Return [X, Y] of the center of cell containing provided text 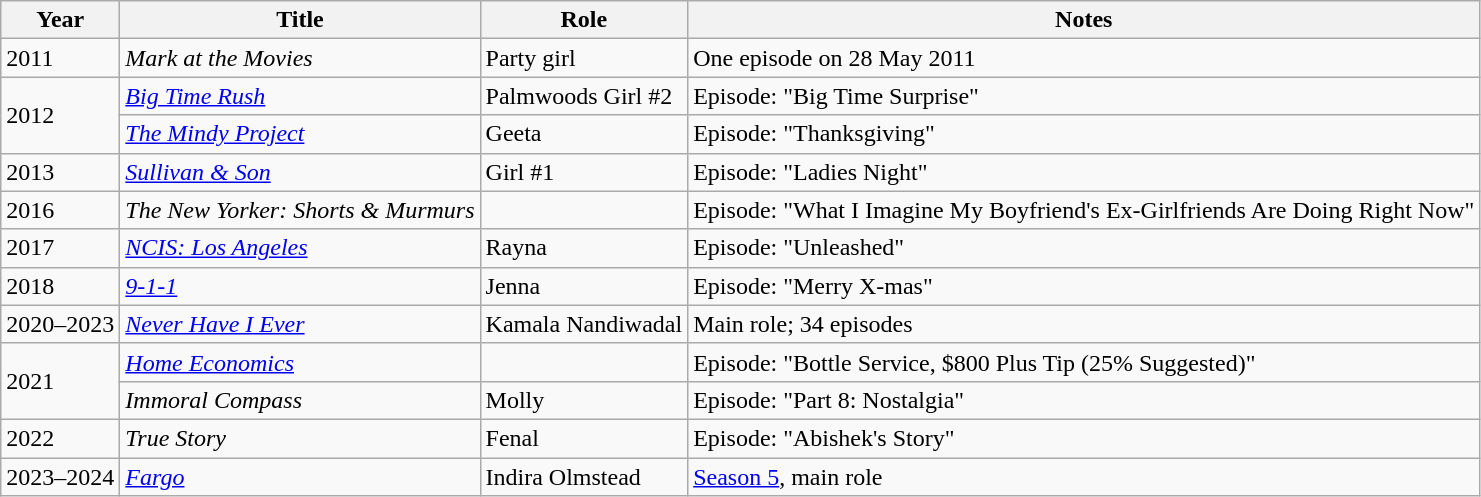
Title [300, 20]
Episode: "Thanksgiving" [1084, 134]
2017 [60, 248]
Rayna [584, 248]
Girl #1 [584, 172]
Main role; 34 episodes [1084, 324]
Episode: "Ladies Night" [1084, 172]
Big Time Rush [300, 96]
Episode: "Abishek's Story" [1084, 438]
Never Have I Ever [300, 324]
2011 [60, 58]
Home Economics [300, 362]
2012 [60, 115]
Fargo [300, 477]
Fenal [584, 438]
Molly [584, 400]
Season 5, main role [1084, 477]
2021 [60, 381]
2018 [60, 286]
2013 [60, 172]
One episode on 28 May 2011 [1084, 58]
Jenna [584, 286]
2016 [60, 210]
True Story [300, 438]
Role [584, 20]
2023–2024 [60, 477]
Indira Olmstead [584, 477]
Mark at the Movies [300, 58]
NCIS: Los Angeles [300, 248]
Episode: "Merry X-mas" [1084, 286]
Episode: "Bottle Service, $800 Plus Tip (25% Suggested)" [1084, 362]
The New Yorker: Shorts & Murmurs [300, 210]
Episode: "Big Time Surprise" [1084, 96]
Sullivan & Son [300, 172]
Immoral Compass [300, 400]
2020–2023 [60, 324]
Episode: "Part 8: Nostalgia" [1084, 400]
Notes [1084, 20]
Party girl [584, 58]
Geeta [584, 134]
The Mindy Project [300, 134]
Episode: "Unleashed" [1084, 248]
Episode: "What I Imagine My Boyfriend's Ex-Girlfriends Are Doing Right Now" [1084, 210]
Year [60, 20]
Palmwoods Girl #2 [584, 96]
9-1-1 [300, 286]
Kamala Nandiwadal [584, 324]
2022 [60, 438]
